Detect which cell encompasses the target text, then output its (X, Y) center coordinate. 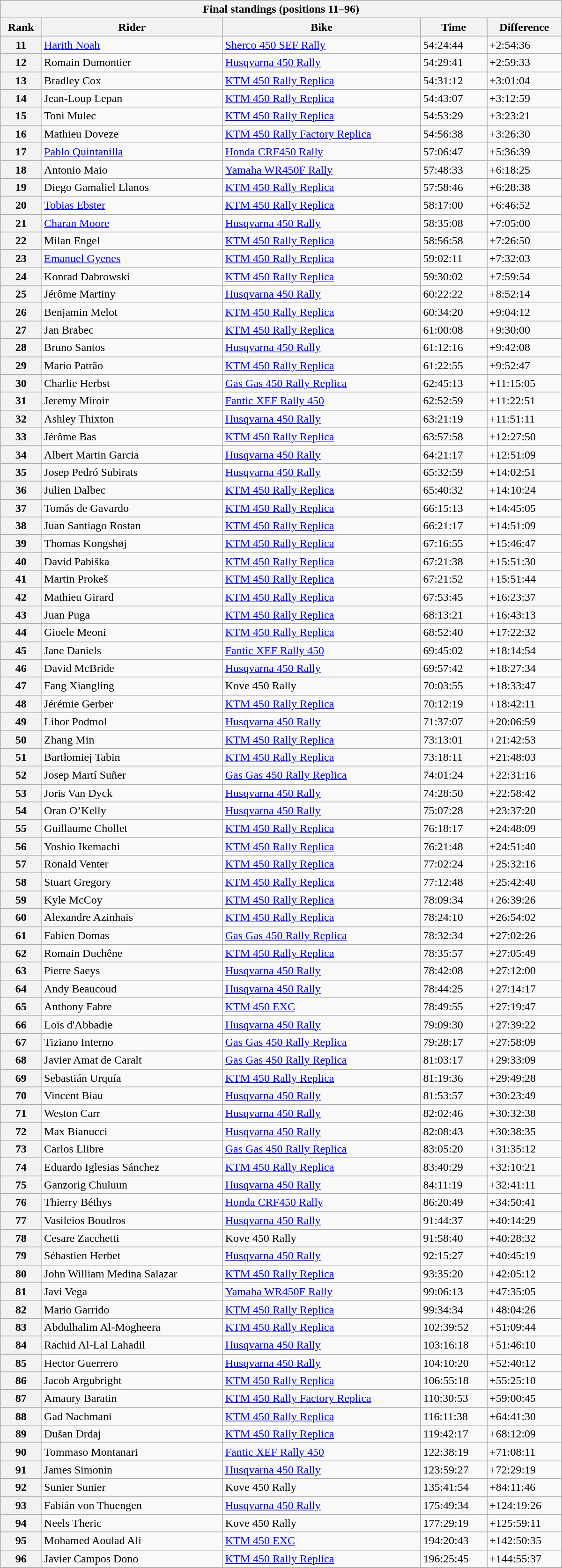
Antonio Maio (132, 169)
Dušan Drdaj (132, 1434)
Yoshio Ikemachi (132, 846)
+15:51:44 (525, 579)
83:40:29 (454, 1167)
59:02:11 (454, 259)
+31:35:12 (525, 1149)
+15:51:30 (525, 562)
Andy Beaucoud (132, 989)
+18:42:11 (525, 704)
Jean-Loup Lepan (132, 98)
+9:30:00 (525, 330)
75 (21, 1185)
+29:49:28 (525, 1078)
47 (21, 686)
Thomas Kongshøj (132, 544)
46 (21, 668)
61 (21, 935)
41 (21, 579)
196:25:45 (454, 1559)
92:15:27 (454, 1256)
Tiziano Interno (132, 1042)
+7:32:03 (525, 259)
54 (21, 811)
Javi Vega (132, 1291)
86:20:49 (454, 1203)
+12:51:09 (525, 454)
Ronald Venter (132, 864)
43 (21, 615)
36 (21, 490)
Time (454, 27)
Gad Nachmani (132, 1416)
+3:23:21 (525, 116)
+51:09:44 (525, 1327)
+3:12:59 (525, 98)
+84:11:46 (525, 1488)
30 (21, 383)
15 (21, 116)
32 (21, 419)
60 (21, 918)
+64:41:30 (525, 1416)
94 (21, 1523)
+22:58:42 (525, 793)
Gioele Meoni (132, 633)
+27:05:49 (525, 953)
60:22:22 (454, 294)
+7:59:54 (525, 277)
91:58:40 (454, 1238)
63 (21, 971)
+40:14:29 (525, 1220)
+18:14:54 (525, 650)
61:12:16 (454, 348)
Jacob Argubright (132, 1381)
27 (21, 330)
84:11:19 (454, 1185)
+11:22:51 (525, 401)
81:19:36 (454, 1078)
28 (21, 348)
+24:51:40 (525, 846)
+14:02:51 (525, 472)
+14:45:05 (525, 508)
Anthony Fabre (132, 1006)
56 (21, 846)
+30:38:35 (525, 1131)
+9:42:08 (525, 348)
12 (21, 63)
67 (21, 1042)
+27:19:47 (525, 1006)
55 (21, 829)
+8:52:14 (525, 294)
88 (21, 1416)
+55:25:10 (525, 1381)
+142:50:35 (525, 1541)
Charlie Herbst (132, 383)
68:52:40 (454, 633)
+21:48:03 (525, 757)
Tobias Ebster (132, 205)
Alexandre Azinhais (132, 918)
25 (21, 294)
92 (21, 1488)
73 (21, 1149)
81:03:17 (454, 1060)
72 (21, 1131)
78:44:25 (454, 989)
104:10:20 (454, 1363)
+24:48:09 (525, 829)
59:30:02 (454, 277)
Jérémie Gerber (132, 704)
Rachid Al-Lal Lahadil (132, 1345)
+11:51:11 (525, 419)
74:28:50 (454, 793)
82:02:46 (454, 1114)
Harith Noah (132, 45)
+12:27:50 (525, 437)
+15:46:47 (525, 544)
61:22:55 (454, 365)
96 (21, 1559)
+16:43:13 (525, 615)
61:00:08 (454, 330)
70:12:19 (454, 704)
18 (21, 169)
93:35:20 (454, 1274)
Albert Martin Garcia (132, 454)
+124:19:26 (525, 1505)
Amaury Baratin (132, 1399)
+68:12:09 (525, 1434)
+47:35:05 (525, 1291)
Rank (21, 27)
Final standings (positions 11–96) (281, 9)
58:56:58 (454, 241)
58 (21, 882)
+2:59:33 (525, 63)
Juan Puga (132, 615)
62:52:59 (454, 401)
93 (21, 1505)
67:21:52 (454, 579)
Libor Podmol (132, 722)
Mohamed Aoulad Ali (132, 1541)
Ganzorig Chuluun (132, 1185)
79:28:17 (454, 1042)
67:16:55 (454, 544)
64:21:17 (454, 454)
17 (21, 152)
69:57:42 (454, 668)
71:37:07 (454, 722)
Jane Daniels (132, 650)
Jérôme Bas (132, 437)
Eduardo Iglesias Sánchez (132, 1167)
87 (21, 1399)
+9:52:47 (525, 365)
Tommaso Montanari (132, 1452)
+27:58:09 (525, 1042)
50 (21, 739)
135:41:54 (454, 1488)
Loïs d'Abbadie (132, 1024)
+48:04:26 (525, 1309)
83 (21, 1327)
Jeremy Miroir (132, 401)
19 (21, 187)
Sherco 450 SEF Rally (321, 45)
54:56:38 (454, 134)
57:48:33 (454, 169)
Juan Santiago Rostan (132, 526)
+27:02:26 (525, 935)
+30:32:38 (525, 1114)
Vasileios Boudros (132, 1220)
Fabián von Thuengen (132, 1505)
71 (21, 1114)
42 (21, 597)
24 (21, 277)
+21:42:53 (525, 739)
63:21:19 (454, 419)
Charan Moore (132, 223)
Zhang Min (132, 739)
Milan Engel (132, 241)
66 (21, 1024)
33 (21, 437)
45 (21, 650)
+25:42:40 (525, 882)
+27:12:00 (525, 971)
62:45:13 (454, 383)
Javier Amat de Caralt (132, 1060)
Sébastien Herbet (132, 1256)
+51:46:10 (525, 1345)
78:32:34 (454, 935)
35 (21, 472)
90 (21, 1452)
+6:28:38 (525, 187)
+52:40:12 (525, 1363)
Bike (321, 27)
Diego Gamaliel Llanos (132, 187)
95 (21, 1541)
57 (21, 864)
Konrad Dabrowski (132, 277)
13 (21, 80)
11 (21, 45)
+26:39:26 (525, 900)
Ashley Thixton (132, 419)
+27:39:22 (525, 1024)
59 (21, 900)
84 (21, 1345)
78:42:08 (454, 971)
16 (21, 134)
Sunier Sunier (132, 1488)
Javier Campos Dono (132, 1559)
54:24:44 (454, 45)
Bradley Cox (132, 80)
91:44:37 (454, 1220)
57:58:46 (454, 187)
69 (21, 1078)
122:38:19 (454, 1452)
+125:59:11 (525, 1523)
Weston Carr (132, 1114)
+40:45:19 (525, 1256)
23 (21, 259)
73:13:01 (454, 739)
74 (21, 1167)
73:18:11 (454, 757)
+71:08:11 (525, 1452)
+29:33:09 (525, 1060)
Mathieu Doveze (132, 134)
70 (21, 1096)
+40:28:32 (525, 1238)
Stuart Gregory (132, 882)
103:16:18 (454, 1345)
102:39:52 (454, 1327)
David McBride (132, 668)
76:21:48 (454, 846)
Mathieu Girard (132, 597)
Julien Dalbec (132, 490)
75:07:28 (454, 811)
194:20:43 (454, 1541)
44 (21, 633)
116:11:38 (454, 1416)
74:01:24 (454, 775)
77:12:48 (454, 882)
Joris Van Dyck (132, 793)
49 (21, 722)
Josep Pedró Subirats (132, 472)
39 (21, 544)
54:29:41 (454, 63)
+25:32:16 (525, 864)
Fabien Domas (132, 935)
Vincent Biau (132, 1096)
82:08:43 (454, 1131)
81:53:57 (454, 1096)
68 (21, 1060)
Max Bianucci (132, 1131)
67:53:45 (454, 597)
+17:22:32 (525, 633)
77 (21, 1220)
37 (21, 508)
81 (21, 1291)
+14:51:09 (525, 526)
+59:00:45 (525, 1399)
63:57:58 (454, 437)
119:42:17 (454, 1434)
+20:06:59 (525, 722)
Bartłomiej Tabin (132, 757)
26 (21, 312)
48 (21, 704)
65 (21, 1006)
65:32:59 (454, 472)
Josep Martí Suñer (132, 775)
69:45:02 (454, 650)
31 (21, 401)
52 (21, 775)
70:03:55 (454, 686)
78:35:57 (454, 953)
Carlos Llibre (132, 1149)
+7:26:50 (525, 241)
78 (21, 1238)
Mario Garrido (132, 1309)
54:31:12 (454, 80)
85 (21, 1363)
+32:41:11 (525, 1185)
110:30:53 (454, 1399)
+16:23:37 (525, 597)
86 (21, 1381)
Kyle McCoy (132, 900)
89 (21, 1434)
Tomás de Gavardo (132, 508)
58:35:08 (454, 223)
+5:36:39 (525, 152)
+3:26:30 (525, 134)
Fang Xiangling (132, 686)
Mario Patrão (132, 365)
64 (21, 989)
76 (21, 1203)
80 (21, 1274)
51 (21, 757)
21 (21, 223)
+27:14:17 (525, 989)
+30:23:49 (525, 1096)
+7:05:00 (525, 223)
+9:04:12 (525, 312)
Guillaume Chollet (132, 829)
82 (21, 1309)
57:06:47 (454, 152)
54:43:07 (454, 98)
Emanuel Gyenes (132, 259)
60:34:20 (454, 312)
James Simonin (132, 1470)
79:09:30 (454, 1024)
91 (21, 1470)
175:49:34 (454, 1505)
Toni Mulec (132, 116)
+11:15:05 (525, 383)
65:40:32 (454, 490)
Sebastián Urquía (132, 1078)
Benjamin Melot (132, 312)
67:21:38 (454, 562)
40 (21, 562)
54:53:29 (454, 116)
John William Medina Salazar (132, 1274)
58:17:00 (454, 205)
David Pabiška (132, 562)
Difference (525, 27)
22 (21, 241)
Rider (132, 27)
+14:10:24 (525, 490)
177:29:19 (454, 1523)
34 (21, 454)
Jan Brabec (132, 330)
20 (21, 205)
106:55:18 (454, 1381)
62 (21, 953)
77:02:24 (454, 864)
78:24:10 (454, 918)
+144:55:37 (525, 1559)
Abdulhalim Al-Mogheera (132, 1327)
+18:27:34 (525, 668)
Romain Duchêne (132, 953)
+42:05:12 (525, 1274)
Oran O’Kelly (132, 811)
53 (21, 793)
76:18:17 (454, 829)
Bruno Santos (132, 348)
Thierry Béthys (132, 1203)
+72:29:19 (525, 1470)
+26:54:02 (525, 918)
78:49:55 (454, 1006)
+3:01:04 (525, 80)
+22:31:16 (525, 775)
Martin Prokeš (132, 579)
29 (21, 365)
14 (21, 98)
Pierre Saeys (132, 971)
83:05:20 (454, 1149)
99:06:13 (454, 1291)
38 (21, 526)
+2:54:36 (525, 45)
Romain Dumontier (132, 63)
+34:50:41 (525, 1203)
79 (21, 1256)
+6:46:52 (525, 205)
+23:37:20 (525, 811)
99:34:34 (454, 1309)
66:21:17 (454, 526)
Pablo Quintanilla (132, 152)
Cesare Zacchetti (132, 1238)
+32:10:21 (525, 1167)
Jérôme Martiny (132, 294)
68:13:21 (454, 615)
+6:18:25 (525, 169)
123:59:27 (454, 1470)
+18:33:47 (525, 686)
78:09:34 (454, 900)
Neels Theric (132, 1523)
Hector Guerrero (132, 1363)
66:15:13 (454, 508)
